Search for the cell housing the specified text and yield its [x, y] center coordinate. 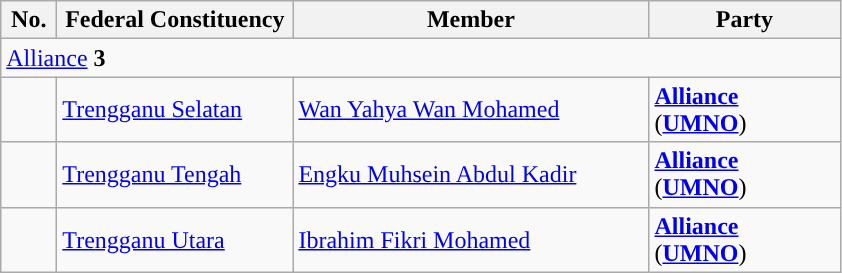
Wan Yahya Wan Mohamed [471, 110]
Trengganu Selatan [175, 110]
Member [471, 20]
No. [29, 20]
Engku Muhsein Abdul Kadir [471, 174]
Trengganu Tengah [175, 174]
Trengganu Utara [175, 240]
Ibrahim Fikri Mohamed [471, 240]
Federal Constituency [175, 20]
Party [744, 20]
Alliance 3 [420, 58]
